Search for the cell housing the specified text and yield its (X, Y) center coordinate. 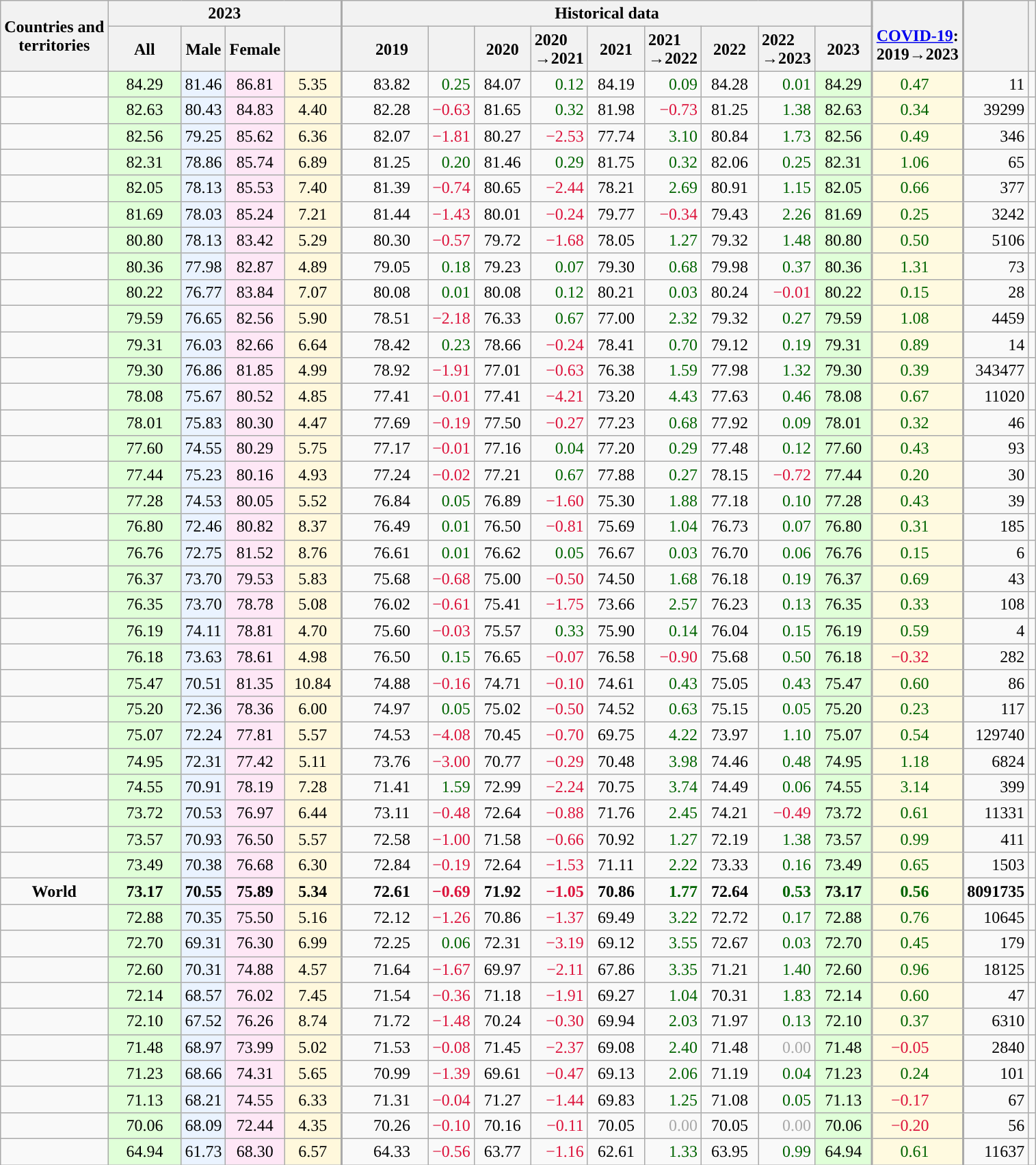
77.81 (255, 735)
80.16 (255, 475)
80.24 (730, 292)
1.31 (918, 266)
5.52 (313, 501)
6.33 (313, 1099)
5.16 (313, 917)
2.45 (673, 813)
69.97 (502, 969)
2840 (996, 1047)
6.57 (313, 1151)
70.91 (204, 787)
7.07 (313, 292)
8.76 (313, 553)
−0.72 (786, 475)
74.46 (730, 761)
−1.43 (451, 214)
39299 (996, 110)
78.86 (204, 162)
80.82 (255, 527)
74.31 (255, 1073)
4.70 (313, 631)
7.45 (313, 995)
78.51 (384, 318)
1.88 (673, 501)
71.08 (730, 1099)
6.44 (313, 813)
82.66 (255, 344)
0.65 (918, 865)
1.48 (786, 240)
−0.47 (559, 1073)
78.15 (730, 475)
1.73 (786, 136)
30 (996, 475)
−0.90 (673, 657)
185 (996, 527)
3.14 (918, 787)
1.83 (786, 995)
71.27 (502, 1099)
0.46 (786, 397)
73.11 (384, 813)
71.53 (384, 1047)
74.97 (384, 709)
4 (996, 631)
8.74 (313, 1021)
78.21 (615, 188)
−0.70 (559, 735)
71.45 (502, 1047)
0.47 (918, 84)
67 (996, 1099)
69.27 (615, 995)
72.58 (384, 839)
80.91 (730, 188)
0.89 (918, 344)
64.33 (384, 1151)
2.40 (673, 1047)
69.08 (615, 1047)
84.83 (255, 110)
77.17 (384, 449)
−0.74 (451, 188)
85.24 (255, 214)
0.45 (918, 943)
28 (996, 292)
6310 (996, 1021)
80.01 (502, 214)
2.32 (673, 318)
80.21 (615, 292)
−0.04 (451, 1099)
74.50 (615, 579)
78.92 (384, 371)
−0.07 (559, 657)
81.44 (384, 214)
76.23 (730, 605)
1.68 (673, 579)
0.63 (673, 709)
5.29 (313, 240)
0.69 (918, 579)
72.46 (204, 527)
71.76 (615, 813)
−1.81 (451, 136)
78.05 (615, 240)
80.52 (255, 397)
78.81 (255, 631)
−0.27 (559, 423)
0.66 (918, 188)
76.73 (730, 527)
76.38 (615, 371)
1.33 (673, 1151)
0.76 (918, 917)
80.43 (204, 110)
68.57 (204, 995)
82.87 (255, 266)
74.21 (730, 813)
63.95 (730, 1151)
81.52 (255, 553)
77.92 (730, 423)
−1.37 (559, 917)
81.39 (384, 188)
69.31 (204, 943)
69.13 (615, 1073)
−1.00 (451, 839)
6.00 (313, 709)
70.53 (204, 813)
−0.29 (559, 761)
85.62 (255, 136)
−0.08 (451, 1047)
1.40 (786, 969)
10.84 (313, 683)
79.25 (204, 136)
4.98 (313, 657)
11331 (996, 813)
0.24 (918, 1073)
6.89 (313, 162)
0.31 (918, 527)
70.93 (204, 839)
−2.53 (559, 136)
−0.05 (918, 1047)
7.40 (313, 188)
7.21 (313, 214)
75.23 (204, 475)
75.60 (384, 631)
81.75 (615, 162)
0.17 (786, 917)
70.99 (384, 1073)
73.20 (615, 397)
2019 (384, 49)
75.00 (502, 579)
47 (996, 995)
85.53 (255, 188)
8.37 (313, 527)
3.98 (673, 761)
−0.49 (786, 813)
75.02 (502, 709)
−1.26 (451, 917)
80.65 (502, 188)
−1.75 (559, 605)
77.16 (502, 449)
81.85 (255, 371)
69.61 (502, 1073)
4.22 (673, 735)
2020 (502, 49)
5.08 (313, 605)
70.92 (615, 839)
76.84 (384, 501)
−0.57 (451, 240)
70.51 (204, 683)
73.63 (204, 657)
1.77 (673, 891)
−0.73 (673, 110)
4.43 (673, 397)
74.11 (204, 631)
4.57 (313, 969)
5106 (996, 240)
72.25 (384, 943)
70.75 (615, 787)
8091735 (996, 891)
5.90 (313, 318)
4.40 (313, 110)
7.28 (313, 787)
COVID-19:2019→2023 (918, 36)
−2.18 (451, 318)
179 (996, 943)
2022 (730, 49)
4.35 (313, 1125)
78.03 (204, 214)
14 (996, 344)
72.61 (384, 891)
11637 (996, 1151)
76.86 (204, 371)
0.53 (786, 891)
75.30 (615, 501)
68.30 (255, 1151)
5.34 (313, 891)
Female (255, 49)
78.19 (255, 787)
−1.16 (559, 1151)
72.75 (204, 553)
282 (996, 657)
−2.11 (559, 969)
11 (996, 84)
−3.00 (451, 761)
75.69 (615, 527)
11020 (996, 397)
77.50 (502, 423)
69.12 (615, 943)
−2.24 (559, 787)
3.55 (673, 943)
80.27 (502, 136)
3.10 (673, 136)
75.90 (615, 631)
71.64 (384, 969)
5.35 (313, 84)
3.35 (673, 969)
80.84 (730, 136)
4.85 (313, 397)
72.24 (204, 735)
411 (996, 839)
71.41 (384, 787)
−1.44 (559, 1099)
−0.61 (451, 605)
76.33 (502, 318)
5.75 (313, 449)
−0.16 (451, 683)
70.24 (502, 1021)
76.97 (255, 813)
−1.67 (451, 969)
2021 (615, 49)
−0.02 (451, 475)
399 (996, 787)
79.77 (615, 214)
0.48 (786, 761)
2.06 (673, 1073)
−0.11 (559, 1125)
1503 (996, 865)
73 (996, 266)
−1.05 (559, 891)
76.30 (255, 943)
81.35 (255, 683)
3.22 (673, 917)
76.58 (615, 657)
74.49 (730, 787)
79.98 (730, 266)
4459 (996, 318)
2021→2022 (673, 49)
56 (996, 1125)
78.61 (255, 657)
65 (996, 162)
68.21 (204, 1099)
69.75 (615, 735)
346 (996, 136)
Male (204, 49)
101 (996, 1073)
70.26 (384, 1125)
77.69 (384, 423)
−0.69 (451, 891)
73.76 (384, 761)
79.05 (384, 266)
2.22 (673, 865)
80.05 (255, 501)
0.39 (918, 371)
77.01 (502, 371)
76.89 (502, 501)
−0.66 (559, 839)
−0.34 (673, 214)
5.11 (313, 761)
76.68 (255, 865)
78.36 (255, 709)
72.84 (384, 865)
0.59 (918, 631)
0.18 (451, 266)
71.19 (730, 1073)
84.07 (502, 84)
−0.17 (918, 1099)
70.38 (204, 865)
2.57 (673, 605)
67.86 (615, 969)
70.77 (502, 761)
71.97 (730, 1021)
77.88 (615, 475)
All (145, 49)
76.26 (255, 1021)
−1.48 (451, 1021)
Countries andterritories (55, 36)
61.73 (204, 1151)
5.83 (313, 579)
0.54 (918, 735)
−0.81 (559, 527)
76.67 (615, 553)
2.26 (786, 214)
74.52 (615, 709)
71.72 (384, 1021)
−2.37 (559, 1047)
4.89 (313, 266)
2.03 (673, 1021)
39 (996, 501)
83.84 (255, 292)
−0.88 (559, 813)
71.11 (615, 865)
75.41 (502, 605)
71.54 (384, 995)
75.67 (204, 397)
0.10 (786, 501)
6.99 (313, 943)
79.12 (730, 344)
77.23 (615, 423)
6 (996, 553)
71.21 (730, 969)
1.18 (918, 761)
18125 (996, 969)
−0.56 (451, 1151)
377 (996, 188)
6824 (996, 761)
77.74 (615, 136)
77.24 (384, 475)
70.16 (502, 1125)
70.35 (204, 917)
−0.48 (451, 813)
67.52 (204, 1021)
77.42 (255, 761)
77.48 (730, 449)
72.19 (730, 839)
86.81 (255, 84)
−1.53 (559, 865)
72.12 (384, 917)
0.49 (918, 136)
62.61 (615, 1151)
73.33 (730, 865)
79.72 (502, 240)
1.08 (918, 318)
−1.68 (559, 240)
84.28 (730, 84)
75.57 (502, 631)
3.74 (673, 787)
−3.19 (559, 943)
68.66 (204, 1073)
World (55, 891)
77.20 (615, 449)
83.82 (384, 84)
−1.39 (451, 1073)
3242 (996, 214)
86 (996, 683)
−0.68 (451, 579)
2022→2023 (786, 49)
−2.44 (559, 188)
77.00 (615, 318)
78.66 (502, 344)
84.19 (615, 84)
69.49 (615, 917)
4.99 (313, 371)
1.25 (673, 1099)
80.29 (255, 449)
1.10 (786, 735)
76.49 (384, 527)
77.63 (730, 397)
76.77 (204, 292)
73.66 (615, 605)
71.58 (502, 839)
75.83 (204, 423)
72.36 (204, 709)
68.09 (204, 1125)
75.05 (730, 683)
6.30 (313, 865)
63.77 (502, 1151)
69.83 (615, 1099)
77.21 (502, 475)
70.45 (502, 735)
73.97 (730, 735)
82.06 (730, 162)
2020→2021 (559, 49)
77.18 (730, 501)
0.14 (673, 631)
76.04 (730, 631)
73.99 (255, 1047)
−0.30 (559, 1021)
6.64 (313, 344)
4.47 (313, 423)
76.70 (730, 553)
−0.36 (451, 995)
117 (996, 709)
−0.20 (918, 1125)
93 (996, 449)
78.41 (615, 344)
76.62 (502, 553)
81.98 (615, 110)
75.15 (730, 709)
78.42 (384, 344)
72.67 (730, 943)
10645 (996, 917)
0.70 (673, 344)
1.15 (786, 188)
5.65 (313, 1073)
71.18 (502, 995)
−4.08 (451, 735)
74.61 (615, 683)
6.36 (313, 136)
343477 (996, 371)
−0.32 (918, 657)
75.89 (255, 891)
76.03 (204, 344)
2.69 (673, 188)
79.43 (730, 214)
−4.21 (559, 397)
0.34 (918, 110)
76.61 (384, 553)
1.32 (786, 371)
71.92 (502, 891)
78.78 (255, 605)
79.23 (502, 266)
72.72 (730, 917)
46 (996, 423)
79.53 (255, 579)
Historical data (607, 14)
75.50 (255, 917)
70.55 (204, 891)
0.56 (918, 891)
108 (996, 605)
129740 (996, 735)
82.07 (384, 136)
82.28 (384, 110)
68.97 (204, 1047)
1.06 (918, 162)
0.96 (918, 969)
71.31 (384, 1099)
5.02 (313, 1047)
85.74 (255, 162)
83.42 (255, 240)
74.71 (502, 683)
69.94 (615, 1021)
43 (996, 579)
0.16 (786, 865)
−0.03 (451, 631)
−1.60 (559, 501)
81.65 (502, 110)
72.44 (255, 1125)
72.99 (502, 787)
70.48 (615, 761)
4.93 (313, 475)
